Return the (X, Y) coordinate for the center point of the cell that contains the specified text.  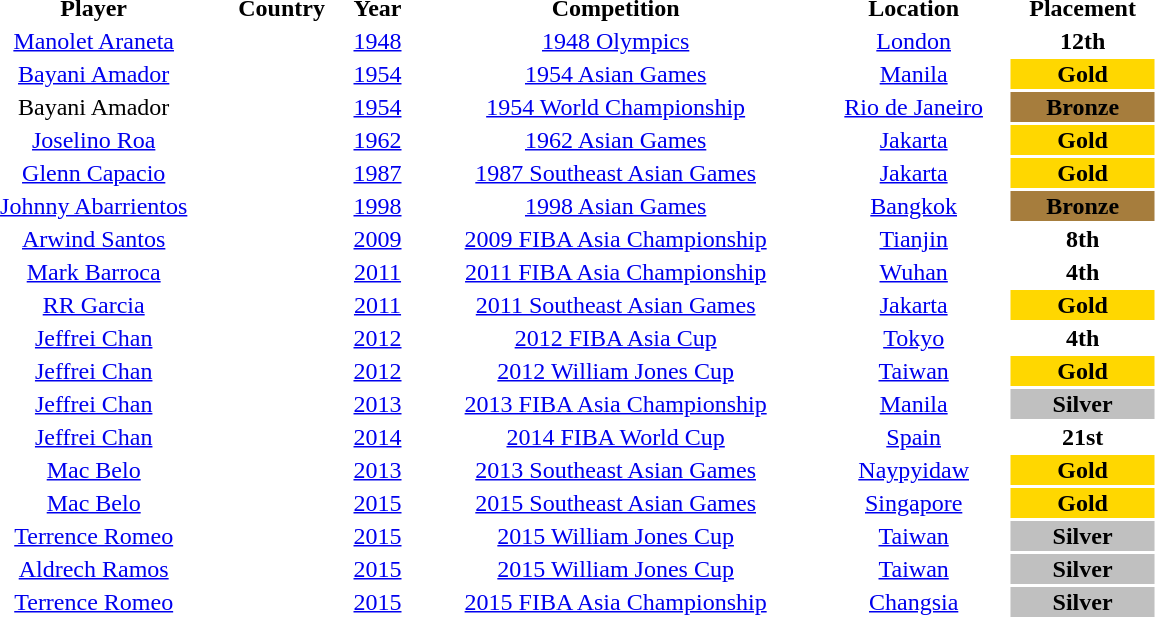
21st (1082, 437)
1962 (378, 140)
1962 Asian Games (616, 140)
Bangkok (914, 206)
2015 Southeast Asian Games (616, 503)
1954 Asian Games (616, 74)
London (914, 41)
Naypyidaw (914, 470)
12th (1082, 41)
Rio de Janeiro (914, 107)
1998 Asian Games (616, 206)
2014 FIBA World Cup (616, 437)
2009 FIBA Asia Championship (616, 239)
Changsia (914, 602)
2012 William Jones Cup (616, 371)
Tianjin (914, 239)
1954 World Championship (616, 107)
2013 Southeast Asian Games (616, 470)
2014 (378, 437)
Spain (914, 437)
Tokyo (914, 338)
2011 FIBA Asia Championship (616, 272)
1987 (378, 173)
1998 (378, 206)
2015 FIBA Asia Championship (616, 602)
1987 Southeast Asian Games (616, 173)
1948 (378, 41)
Singapore (914, 503)
1948 Olympics (616, 41)
2012 FIBA Asia Cup (616, 338)
2013 FIBA Asia Championship (616, 404)
2011 Southeast Asian Games (616, 305)
8th (1082, 239)
Wuhan (914, 272)
2009 (378, 239)
